Search for the cell housing the specified text and yield its [x, y] center coordinate. 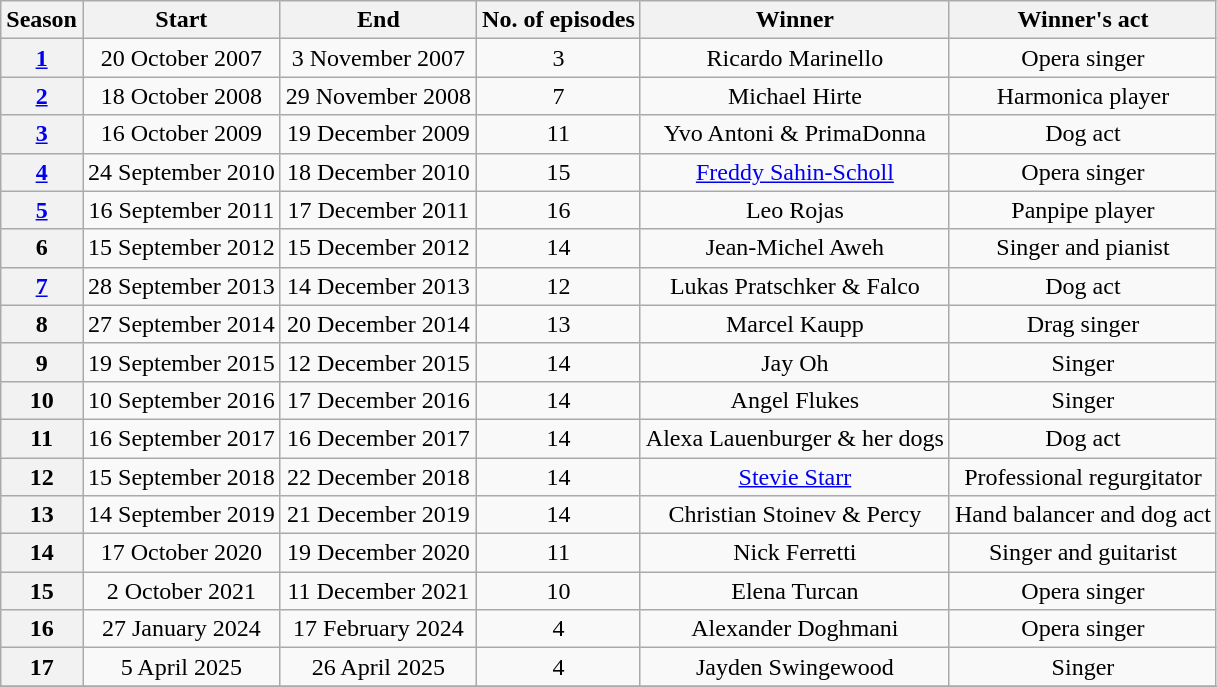
Season [42, 20]
9 [42, 362]
Freddy Sahin-Scholl [794, 172]
17 December 2016 [378, 400]
Professional regurgitator [1082, 477]
Drag singer [1082, 324]
Marcel Kaupp [794, 324]
No. of episodes [559, 20]
22 December 2018 [378, 477]
Elena Turcan [794, 591]
17 December 2011 [378, 210]
6 [42, 248]
Lukas Pratschker & Falco [794, 286]
End [378, 20]
Winner [794, 20]
Jayden Swingewood [794, 667]
27 September 2014 [181, 324]
Hand balancer and dog act [1082, 515]
28 September 2013 [181, 286]
Winner's act [1082, 20]
16 September 2011 [181, 210]
17 [42, 667]
19 September 2015 [181, 362]
Jean-Michel Aweh [794, 248]
18 December 2010 [378, 172]
15 September 2012 [181, 248]
17 February 2024 [378, 629]
20 October 2007 [181, 58]
27 January 2024 [181, 629]
26 April 2025 [378, 667]
19 December 2009 [378, 134]
Michael Hirte [794, 96]
16 September 2017 [181, 438]
12 December 2015 [378, 362]
Christian Stoinev & Percy [794, 515]
15 December 2012 [378, 248]
Angel Flukes [794, 400]
14 December 2013 [378, 286]
Leo Rojas [794, 210]
19 December 2020 [378, 553]
18 October 2008 [181, 96]
Alexa Lauenburger & her dogs [794, 438]
14 September 2019 [181, 515]
Ricardo Marinello [794, 58]
Start [181, 20]
Singer and guitarist [1082, 553]
10 September 2016 [181, 400]
5 April 2025 [181, 667]
Yvo Antoni & PrimaDonna [794, 134]
8 [42, 324]
5 [42, 210]
Nick Ferretti [794, 553]
1 [42, 58]
21 December 2019 [378, 515]
3 November 2007 [378, 58]
Singer and pianist [1082, 248]
Alexander Doghmani [794, 629]
29 November 2008 [378, 96]
2 October 2021 [181, 591]
11 December 2021 [378, 591]
20 December 2014 [378, 324]
Jay Oh [794, 362]
Stevie Starr [794, 477]
Panpipe player [1082, 210]
2 [42, 96]
24 September 2010 [181, 172]
16 December 2017 [378, 438]
17 October 2020 [181, 553]
Harmonica player [1082, 96]
15 September 2018 [181, 477]
16 October 2009 [181, 134]
